Return [x, y] of the center of cell containing provided text 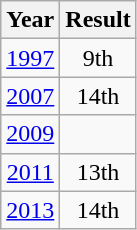
Result [98, 20]
9th [98, 58]
2013 [30, 210]
13th [98, 172]
2007 [30, 96]
Year [30, 20]
2009 [30, 134]
2011 [30, 172]
1997 [30, 58]
